Provide the (X, Y) coordinate of the cell's center where the given text is located.  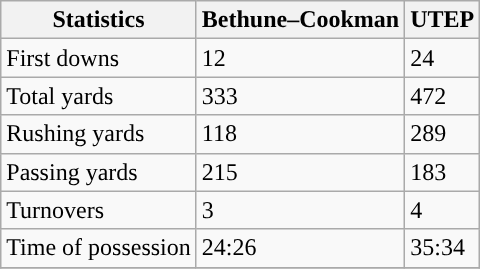
472 (442, 96)
Bethune–Cookman (300, 20)
3 (300, 210)
215 (300, 172)
Total yards (99, 96)
Time of possession (99, 248)
118 (300, 134)
Statistics (99, 20)
289 (442, 134)
183 (442, 172)
Rushing yards (99, 134)
First downs (99, 58)
24 (442, 58)
35:34 (442, 248)
UTEP (442, 20)
12 (300, 58)
333 (300, 96)
Passing yards (99, 172)
24:26 (300, 248)
4 (442, 210)
Turnovers (99, 210)
